Locate the cell with the specified text and output its [x, y] center coordinate. 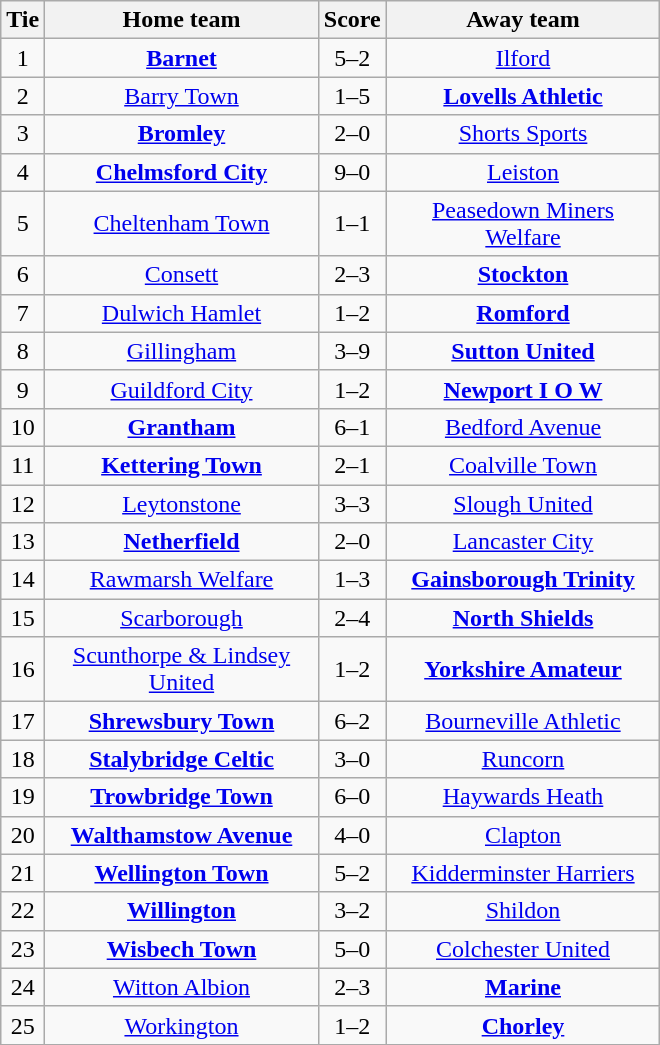
20 [23, 835]
Bourneville Athletic [523, 721]
Shorts Sports [523, 134]
Lancaster City [523, 542]
3–3 [352, 503]
Guildford City [182, 389]
Kidderminster Harriers [523, 873]
5–0 [352, 949]
4 [23, 172]
1–5 [352, 96]
3–9 [352, 351]
Chorley [523, 1025]
14 [23, 580]
3 [23, 134]
8 [23, 351]
19 [23, 797]
Netherfield [182, 542]
Cheltenham Town [182, 224]
Leiston [523, 172]
1–1 [352, 224]
Bedford Avenue [523, 427]
Walthamstow Avenue [182, 835]
9 [23, 389]
2–4 [352, 618]
Consett [182, 275]
Colchester United [523, 949]
15 [23, 618]
Leytonstone [182, 503]
10 [23, 427]
25 [23, 1025]
17 [23, 721]
Shildon [523, 911]
9–0 [352, 172]
Wellington Town [182, 873]
6–0 [352, 797]
11 [23, 465]
12 [23, 503]
22 [23, 911]
Ilford [523, 58]
2 [23, 96]
Bromley [182, 134]
13 [23, 542]
Barry Town [182, 96]
Clapton [523, 835]
6–1 [352, 427]
6 [23, 275]
Witton Albion [182, 987]
Lovells Athletic [523, 96]
Slough United [523, 503]
Wisbech Town [182, 949]
Away team [523, 20]
Kettering Town [182, 465]
Stockton [523, 275]
18 [23, 759]
Shrewsbury Town [182, 721]
1–3 [352, 580]
16 [23, 670]
1 [23, 58]
Gainsborough Trinity [523, 580]
Dulwich Hamlet [182, 313]
24 [23, 987]
21 [23, 873]
Stalybridge Celtic [182, 759]
Scunthorpe & Lindsey United [182, 670]
3–0 [352, 759]
Score [352, 20]
5 [23, 224]
Rawmarsh Welfare [182, 580]
Romford [523, 313]
Grantham [182, 427]
Scarborough [182, 618]
Haywards Heath [523, 797]
Yorkshire Amateur [523, 670]
Sutton United [523, 351]
Tie [23, 20]
23 [23, 949]
Home team [182, 20]
6–2 [352, 721]
7 [23, 313]
Runcorn [523, 759]
2–1 [352, 465]
4–0 [352, 835]
Marine [523, 987]
Peasedown Miners Welfare [523, 224]
Newport I O W [523, 389]
Barnet [182, 58]
Coalville Town [523, 465]
3–2 [352, 911]
Gillingham [182, 351]
Workington [182, 1025]
Trowbridge Town [182, 797]
North Shields [523, 618]
Chelmsford City [182, 172]
Willington [182, 911]
